Return the (x, y) coordinate for the center point of the cell that contains the specified text.  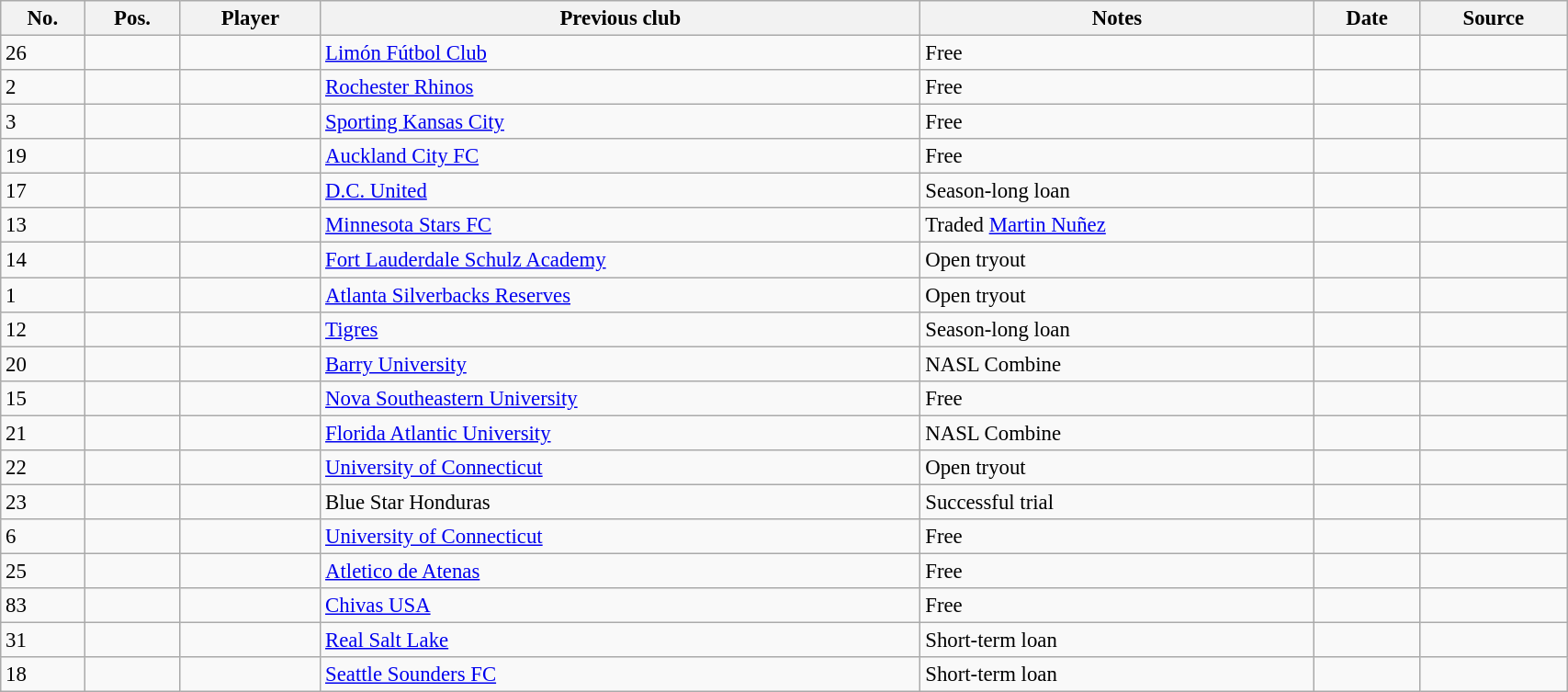
Limón Fútbol Club (621, 53)
Minnesota Stars FC (621, 225)
18 (42, 675)
Player (250, 18)
Rochester Rhinos (621, 87)
Traded Martin Nuñez (1117, 225)
12 (42, 329)
22 (42, 468)
Notes (1117, 18)
Florida Atlantic University (621, 433)
31 (42, 641)
Auckland City FC (621, 156)
19 (42, 156)
Blue Star Honduras (621, 502)
Source (1494, 18)
Date (1367, 18)
17 (42, 191)
3 (42, 122)
26 (42, 53)
Sporting Kansas City (621, 122)
D.C. United (621, 191)
Barry University (621, 364)
14 (42, 260)
Chivas USA (621, 606)
25 (42, 571)
83 (42, 606)
23 (42, 502)
15 (42, 398)
Atletico de Atenas (621, 571)
No. (42, 18)
Successful trial (1117, 502)
2 (42, 87)
6 (42, 537)
Fort Lauderdale Schulz Academy (621, 260)
Real Salt Lake (621, 641)
Pos. (132, 18)
Previous club (621, 18)
1 (42, 295)
Atlanta Silverbacks Reserves (621, 295)
Nova Southeastern University (621, 398)
Tigres (621, 329)
13 (42, 225)
21 (42, 433)
Seattle Sounders FC (621, 675)
20 (42, 364)
